Pinpoint the cell where the given text exists, returning its (X, Y) midpoint coordinate. 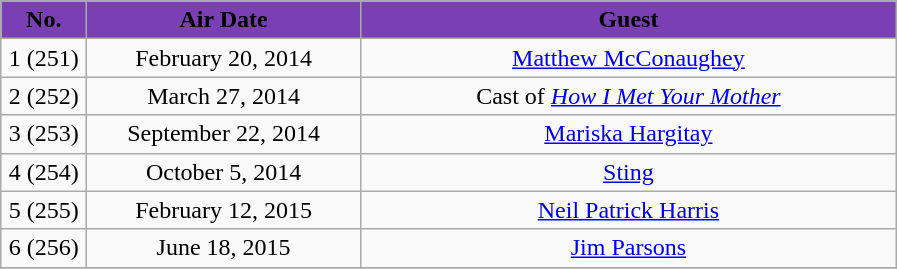
June 18, 2015 (224, 248)
2 (252) (44, 96)
Air Date (224, 20)
Guest (628, 20)
Matthew McConaughey (628, 58)
Jim Parsons (628, 248)
1 (251) (44, 58)
5 (255) (44, 210)
No. (44, 20)
February 20, 2014 (224, 58)
Sting (628, 172)
September 22, 2014 (224, 134)
3 (253) (44, 134)
Mariska Hargitay (628, 134)
6 (256) (44, 248)
Neil Patrick Harris (628, 210)
October 5, 2014 (224, 172)
Cast of How I Met Your Mother (628, 96)
March 27, 2014 (224, 96)
February 12, 2015 (224, 210)
4 (254) (44, 172)
